Extract the (X, Y) coordinate from the center of the cell holding the provided text.  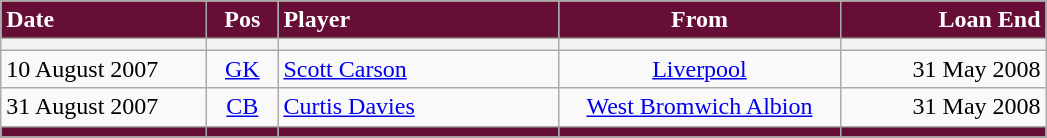
From (700, 20)
GK (242, 69)
Pos (242, 20)
Curtis Davies (418, 107)
Date (104, 20)
Liverpool (700, 69)
Loan End (943, 20)
Scott Carson (418, 69)
West Bromwich Albion (700, 107)
10 August 2007 (104, 69)
CB (242, 107)
Player (418, 20)
31 August 2007 (104, 107)
